Identify which cell holds the provided text, then report its [x, y] central coordinate. 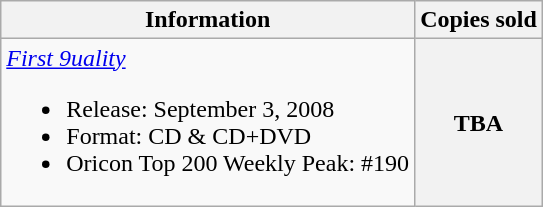
Copies sold [479, 20]
TBA [479, 122]
Information [208, 20]
First 9ualityRelease: September 3, 2008Format: CD & CD+DVDOricon Top 200 Weekly Peak: #190 [208, 122]
